Return (X, Y) of the center of cell containing provided text 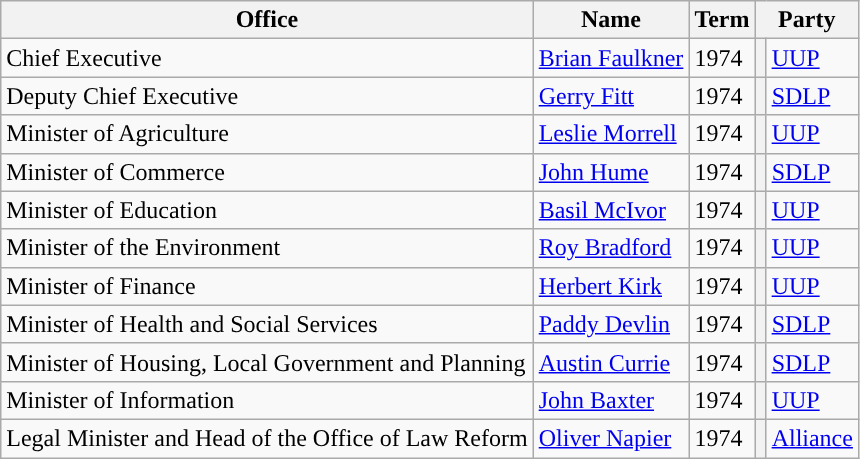
Minister of Agriculture (267, 134)
Alliance (812, 438)
Term (722, 20)
Minister of Education (267, 210)
John Hume (611, 172)
Oliver Napier (611, 438)
Basil McIvor (611, 210)
Gerry Fitt (611, 96)
Chief Executive (267, 58)
Minister of Health and Social Services (267, 324)
Party (806, 20)
Paddy Devlin (611, 324)
Minister of Information (267, 400)
Office (267, 20)
Roy Bradford (611, 248)
Name (611, 20)
Brian Faulkner (611, 58)
Minister of Finance (267, 286)
Leslie Morrell (611, 134)
Deputy Chief Executive (267, 96)
Legal Minister and Head of the Office of Law Reform (267, 438)
Austin Currie (611, 362)
Minister of Housing, Local Government and Planning (267, 362)
Minister of Commerce (267, 172)
Herbert Kirk (611, 286)
Minister of the Environment (267, 248)
John Baxter (611, 400)
